Identify which cell holds the provided text, then report its (x, y) central coordinate. 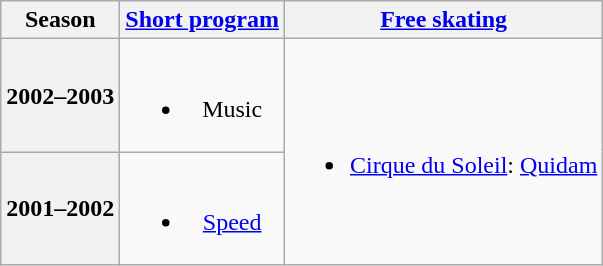
Season (60, 20)
2002–2003 (60, 96)
Cirque du Soleil: Quidam (443, 152)
2001–2002 (60, 208)
Short program (202, 20)
Music (202, 96)
Speed (202, 208)
Free skating (443, 20)
